Determine the [X, Y] coordinate at the center of the cell enclosing the given text.  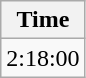
2:18:00 [43, 58]
Time [43, 20]
